Find where the given text appears and provide that cell's center as [X, Y] coordinate. 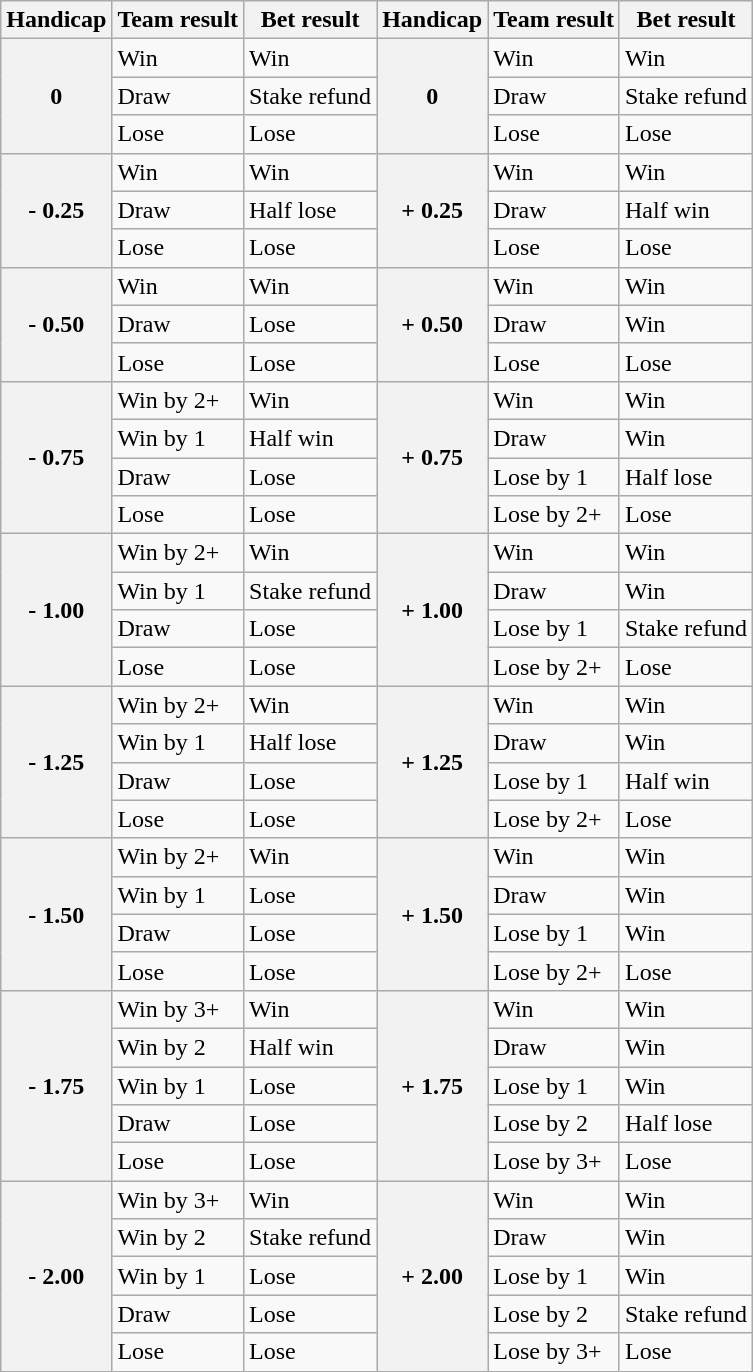
+ 1.25 [432, 762]
+ 0.75 [432, 457]
+ 1.00 [432, 610]
+ 0.50 [432, 324]
- 0.75 [56, 457]
- 1.75 [56, 1085]
+ 1.50 [432, 914]
+ 1.75 [432, 1085]
- 1.50 [56, 914]
- 0.25 [56, 210]
+ 2.00 [432, 1276]
+ 0.25 [432, 210]
- 2.00 [56, 1276]
- 0.50 [56, 324]
- 1.00 [56, 610]
- 1.25 [56, 762]
